Detect which cell encompasses the target text, then output its (X, Y) center coordinate. 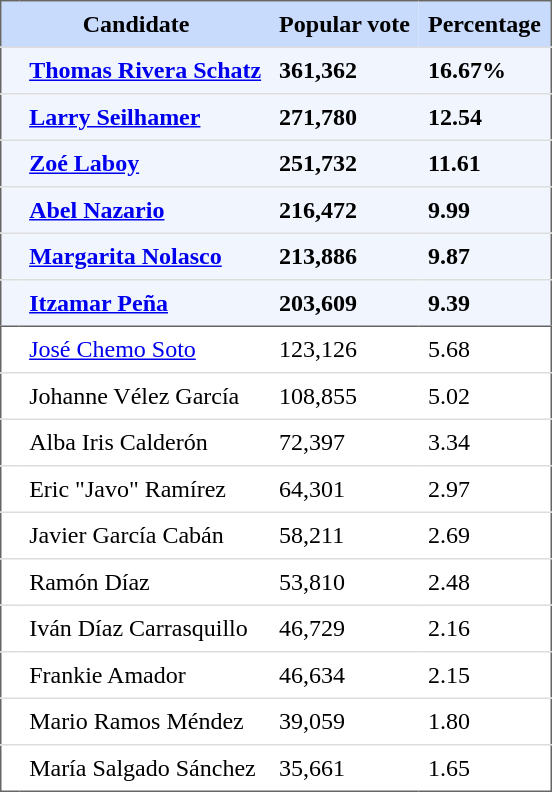
Ramón Díaz (145, 582)
2.69 (485, 535)
Frankie Amador (145, 675)
11.61 (485, 163)
5.02 (485, 396)
2.15 (485, 675)
Eric "Javo" Ramírez (145, 489)
9.87 (485, 256)
53,810 (344, 582)
1.80 (485, 721)
271,780 (344, 117)
35,661 (344, 768)
12.54 (485, 117)
Candidate (136, 24)
39,059 (344, 721)
Percentage (485, 24)
2.16 (485, 628)
Mario Ramos Méndez (145, 721)
Larry Seilhamer (145, 117)
Thomas Rivera Schatz (145, 70)
Alba Iris Calderón (145, 442)
203,609 (344, 303)
Itzamar Peña (145, 303)
58,211 (344, 535)
Zoé Laboy (145, 163)
72,397 (344, 442)
Margarita Nolasco (145, 256)
2.97 (485, 489)
361,362 (344, 70)
213,886 (344, 256)
216,472 (344, 210)
1.65 (485, 768)
Abel Nazario (145, 210)
46,634 (344, 675)
123,126 (344, 349)
Johanne Vélez García (145, 396)
María Salgado Sánchez (145, 768)
Popular vote (344, 24)
251,732 (344, 163)
108,855 (344, 396)
46,729 (344, 628)
Javier García Cabán (145, 535)
2.48 (485, 582)
64,301 (344, 489)
5.68 (485, 349)
9.99 (485, 210)
José Chemo Soto (145, 349)
16.67% (485, 70)
3.34 (485, 442)
Iván Díaz Carrasquillo (145, 628)
9.39 (485, 303)
